Identify which cell holds the provided text, then report its (X, Y) central coordinate. 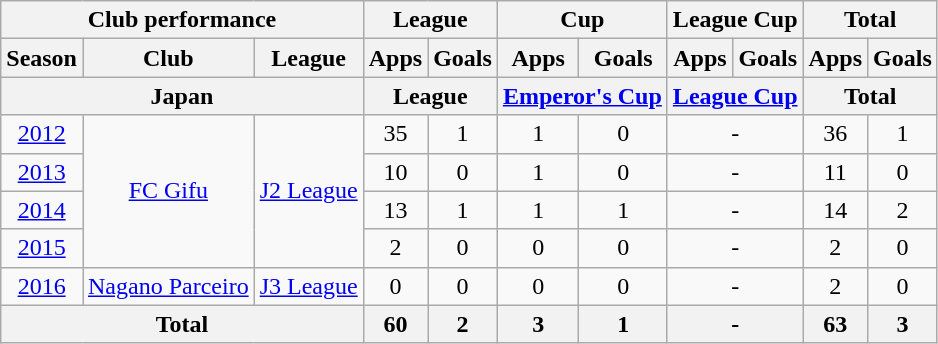
Season (42, 58)
FC Gifu (168, 191)
36 (835, 134)
Cup (582, 20)
2016 (42, 286)
14 (835, 210)
Club performance (182, 20)
35 (395, 134)
13 (395, 210)
Club (168, 58)
2012 (42, 134)
Japan (182, 96)
J3 League (308, 286)
10 (395, 172)
J2 League (308, 191)
2014 (42, 210)
2013 (42, 172)
60 (395, 324)
Nagano Parceiro (168, 286)
2015 (42, 248)
Emperor's Cup (582, 96)
63 (835, 324)
11 (835, 172)
